Determine the [x, y] coordinate at the center of the cell enclosing the given text.  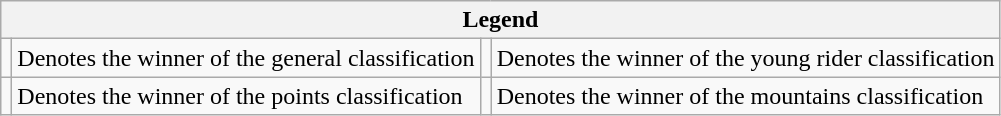
Denotes the winner of the young rider classification [746, 58]
Denotes the winner of the general classification [246, 58]
Denotes the winner of the points classification [246, 96]
Legend [500, 20]
Denotes the winner of the mountains classification [746, 96]
